Search for the cell housing the specified text and yield its (x, y) center coordinate. 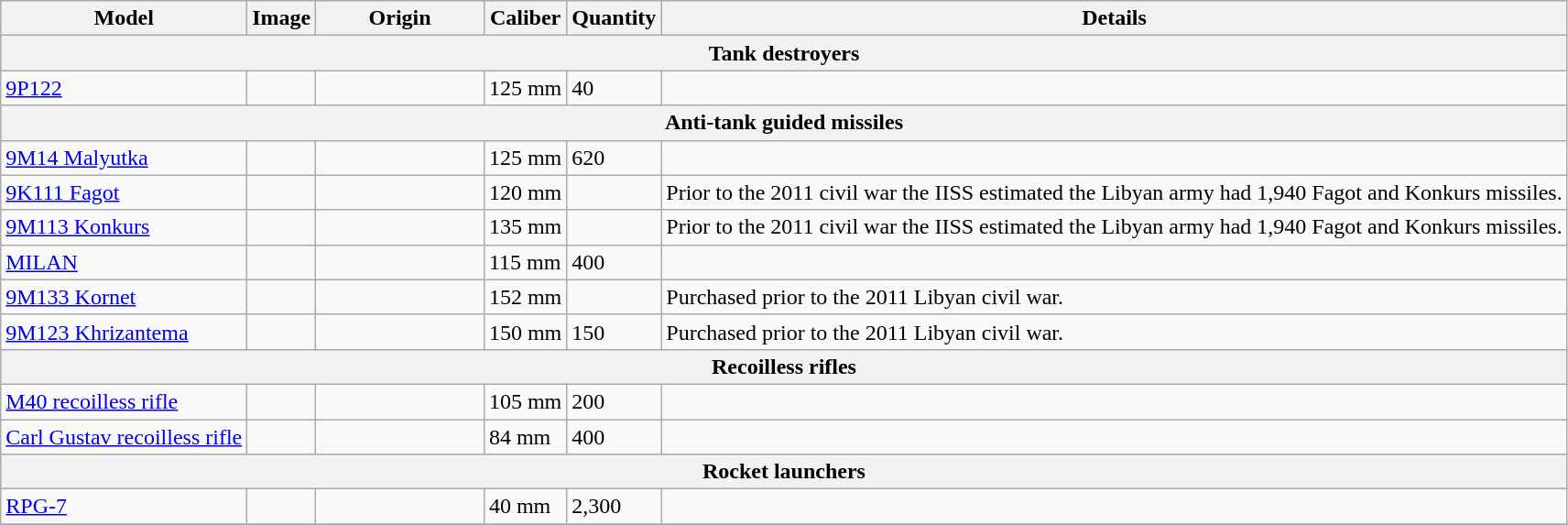
Model (125, 18)
9M133 Kornet (125, 297)
Details (1114, 18)
150 mm (525, 332)
2,300 (614, 507)
40 mm (525, 507)
Caliber (525, 18)
620 (614, 158)
40 (614, 88)
Carl Gustav recoilless rifle (125, 437)
Anti-tank guided missiles (784, 123)
105 mm (525, 401)
9K111 Fagot (125, 192)
Tank destroyers (784, 53)
115 mm (525, 262)
M40 recoilless rifle (125, 401)
84 mm (525, 437)
150 (614, 332)
Recoilless rifles (784, 366)
200 (614, 401)
RPG-7 (125, 507)
9M113 Konkurs (125, 227)
152 mm (525, 297)
9M123 Khrizantema (125, 332)
Rocket launchers (784, 472)
MILAN (125, 262)
135 mm (525, 227)
9M14 Malyutka (125, 158)
Quantity (614, 18)
Origin (400, 18)
120 mm (525, 192)
Image (282, 18)
9P122 (125, 88)
